Pinpoint the cell where the given text exists, returning its (X, Y) midpoint coordinate. 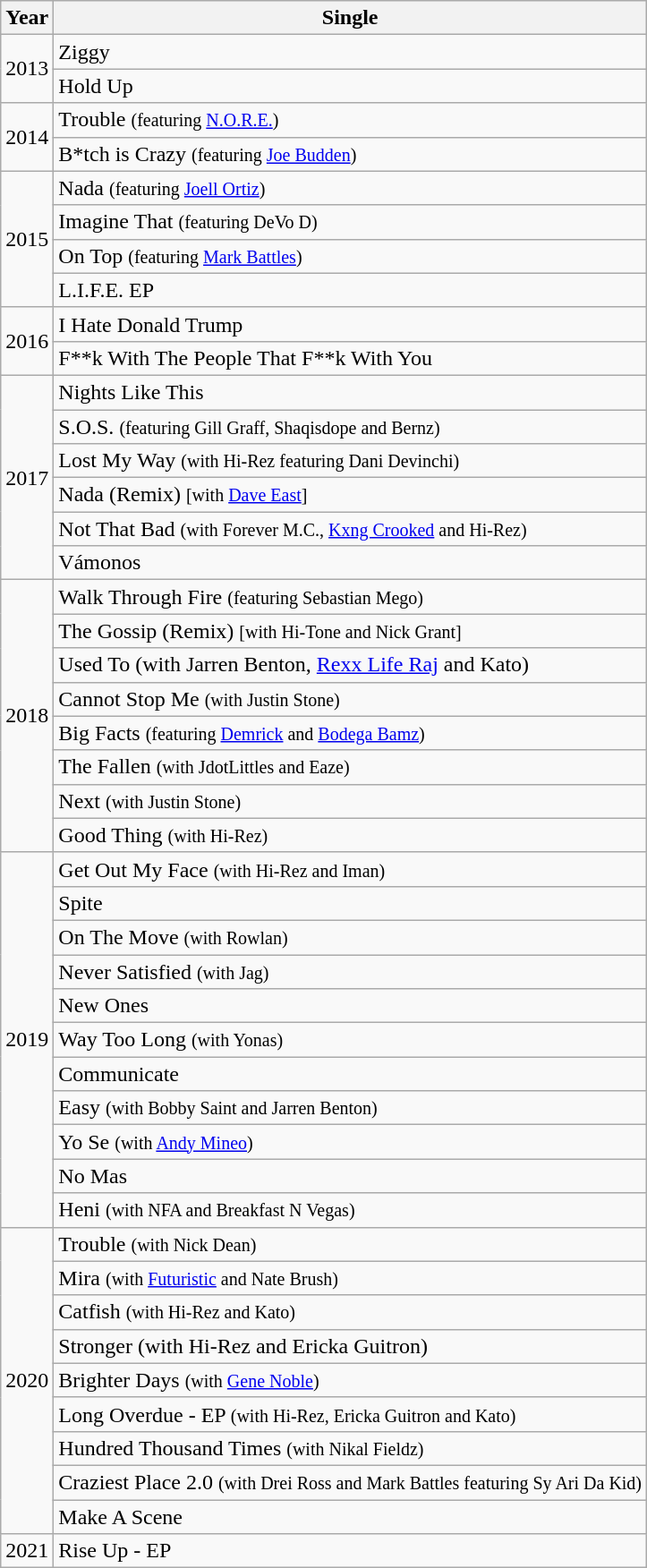
Mira (with Futuristic and Nate Brush) (351, 1278)
2014 (27, 137)
Year (27, 18)
2021 (27, 1551)
Walk Through Fire (featuring Sebastian Mego) (351, 597)
Easy (with Bobby Saint and Jarren Benton) (351, 1108)
I Hate Donald Trump (351, 324)
S.O.S. (featuring Gill Graff, Shaqisdope and Bernz) (351, 427)
Hold Up (351, 86)
Trouble (with Nick Dean) (351, 1244)
Good Thing (with Hi-Rez) (351, 835)
Way Too Long (with Yonas) (351, 1040)
Yo Se (with Andy Mineo) (351, 1142)
Big Facts (featuring Demrick and Bodega Bamz) (351, 733)
Nights Like This (351, 392)
Catfish (with Hi-Rez and Kato) (351, 1312)
Spite (351, 903)
Lost My Way (with Hi-Rez featuring Dani Devinchi) (351, 461)
Communicate (351, 1074)
B*tch is Crazy (featuring Joe Budden) (351, 154)
2013 (27, 69)
Nada (Remix) [with Dave East] (351, 495)
New Ones (351, 1006)
Ziggy (351, 52)
Never Satisfied (with Jag) (351, 971)
Not That Bad (with Forever M.C., Kxng Crooked and Hi-Rez) (351, 529)
Make A Scene (351, 1517)
Used To (with Jarren Benton, Rexx Life Raj and Kato) (351, 665)
Imagine That (featuring DeVo D) (351, 222)
Nada (featuring Joell Ortiz) (351, 188)
2017 (27, 477)
No Mas (351, 1176)
Long Overdue - EP (with Hi-Rez, Ericka Guitron and Kato) (351, 1414)
2015 (27, 239)
2016 (27, 341)
2020 (27, 1380)
Rise Up - EP (351, 1551)
Vámonos (351, 563)
On Top (featuring Mark Battles) (351, 256)
Cannot Stop Me (with Justin Stone) (351, 699)
2019 (27, 1040)
2018 (27, 716)
The Gossip (Remix) [with Hi-Tone and Nick Grant] (351, 631)
L.I.F.E. EP (351, 290)
The Fallen (with JdotLittles and Eaze) (351, 767)
Next (with Justin Stone) (351, 801)
F**k With The People That F**k With You (351, 358)
Get Out My Face (with Hi-Rez and Iman) (351, 869)
Craziest Place 2.0 (with Drei Ross and Mark Battles featuring Sy Ari Da Kid) (351, 1482)
Stronger (with Hi-Rez and Ericka Guitron) (351, 1346)
Hundred Thousand Times (with Nikal Fieldz) (351, 1448)
On The Move (with Rowlan) (351, 937)
Trouble (featuring N.O.R.E.) (351, 120)
Brighter Days (with Gene Noble) (351, 1380)
Single (351, 18)
Heni (with NFA and Breakfast N Vegas) (351, 1210)
